Return the [X, Y] coordinate for the center point of the cell that contains the specified text.  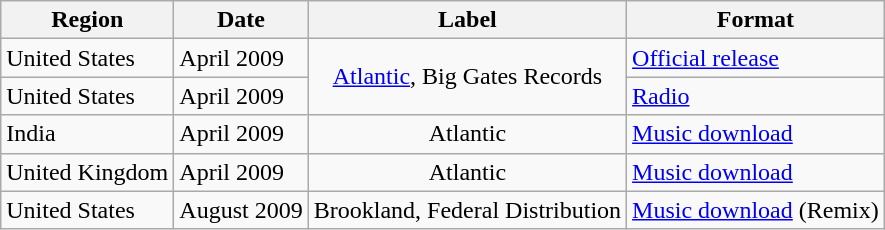
India [88, 134]
Date [241, 20]
Brookland, Federal Distribution [467, 210]
Atlantic, Big Gates Records [467, 77]
Music download (Remix) [756, 210]
Region [88, 20]
Format [756, 20]
Label [467, 20]
Radio [756, 96]
United Kingdom [88, 172]
Official release [756, 58]
August 2009 [241, 210]
